For the text-containing cell, return its midpoint in [x, y] coordinate format. 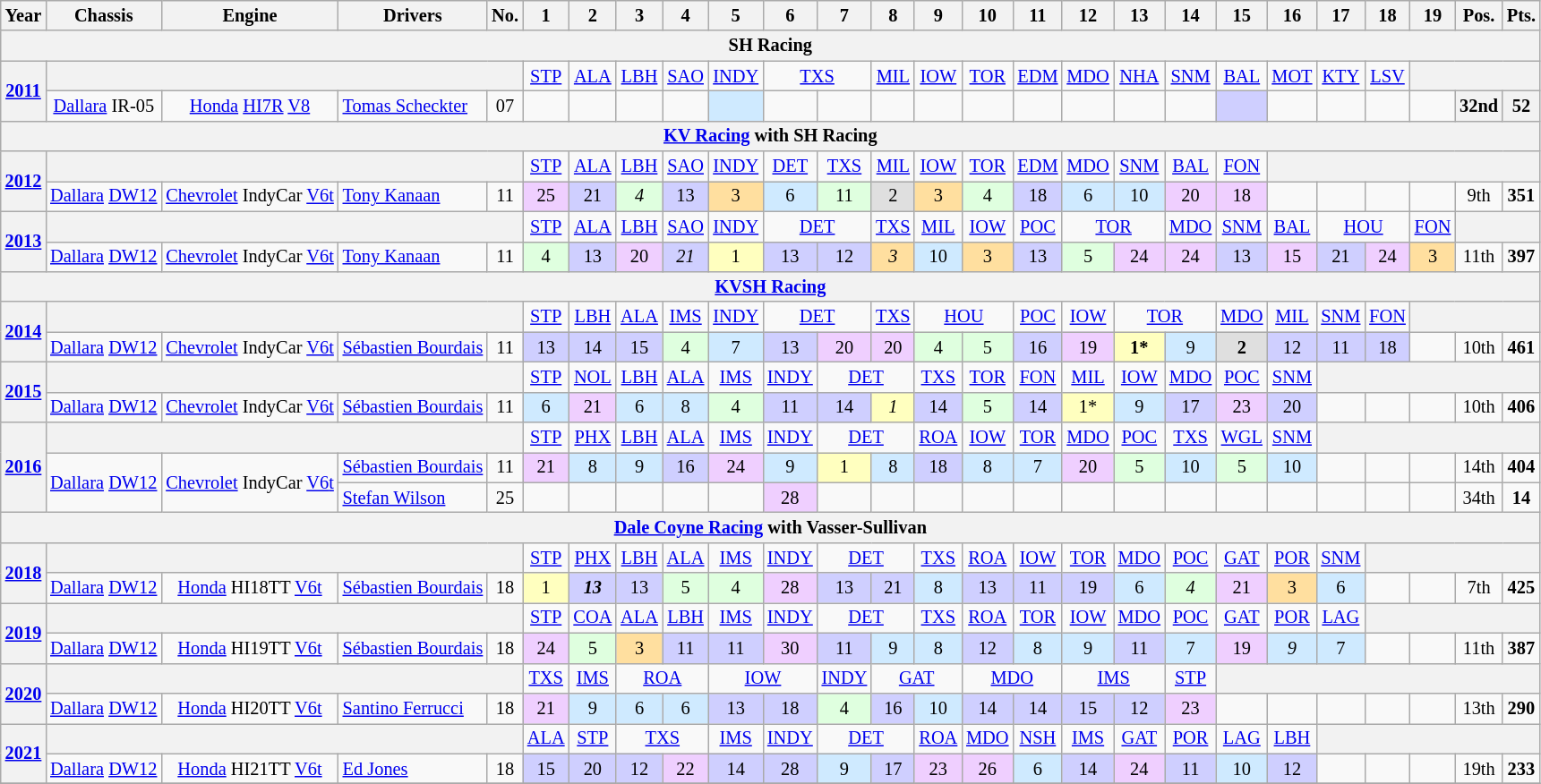
406 [1521, 407]
NOL [593, 377]
2021 [23, 754]
Chassis [104, 15]
425 [1521, 588]
19th [1479, 769]
Ed Jones [414, 769]
7th [1479, 588]
NSH [1037, 738]
397 [1521, 257]
KVSH Racing [770, 286]
2018 [23, 573]
26 [987, 769]
9th [1479, 196]
Pos. [1479, 15]
351 [1521, 196]
COA [593, 618]
2020 [23, 693]
2015 [23, 392]
KV Racing with SH Racing [770, 136]
Dale Coyne Racing with Vasser-Sullivan [770, 527]
Honda HI20TT V6t [249, 708]
2014 [23, 331]
52 [1521, 106]
13th [1479, 708]
30 [790, 648]
2016 [23, 467]
461 [1521, 347]
LSV [1387, 76]
Honda HI21TT V6t [249, 769]
2013 [23, 242]
14th [1479, 467]
Dallara IR-05 [104, 106]
Drivers [414, 15]
2012 [23, 181]
SH Racing [770, 46]
404 [1521, 467]
387 [1521, 648]
NHA [1139, 76]
Tomas Scheckter [414, 106]
WGL [1241, 438]
Stefan Wilson [414, 498]
34th [1479, 498]
No. [505, 15]
2011 [23, 91]
Santino Ferrucci [414, 708]
22 [686, 769]
2019 [23, 632]
233 [1521, 769]
07 [505, 106]
KTY [1340, 76]
Pts. [1521, 15]
Honda HI18TT V6t [249, 588]
Year [23, 15]
32nd [1479, 106]
MOT [1291, 76]
Honda HI7R V8 [249, 106]
Honda HI19TT V6t [249, 648]
Engine [249, 15]
290 [1521, 708]
